Identify which cell holds the provided text, then report its [X, Y] central coordinate. 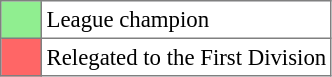
Relegated to the First Division [186, 57]
League champion [186, 20]
